From the cell containing the given text, extract its center point as [x, y] coordinate. 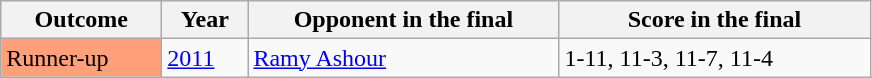
2011 [205, 58]
Ramy Ashour [404, 58]
Outcome [82, 20]
1-11, 11-3, 11-7, 11-4 [714, 58]
Score in the final [714, 20]
Year [205, 20]
Runner-up [82, 58]
Opponent in the final [404, 20]
